From the cell containing the given text, extract its center point as (X, Y) coordinate. 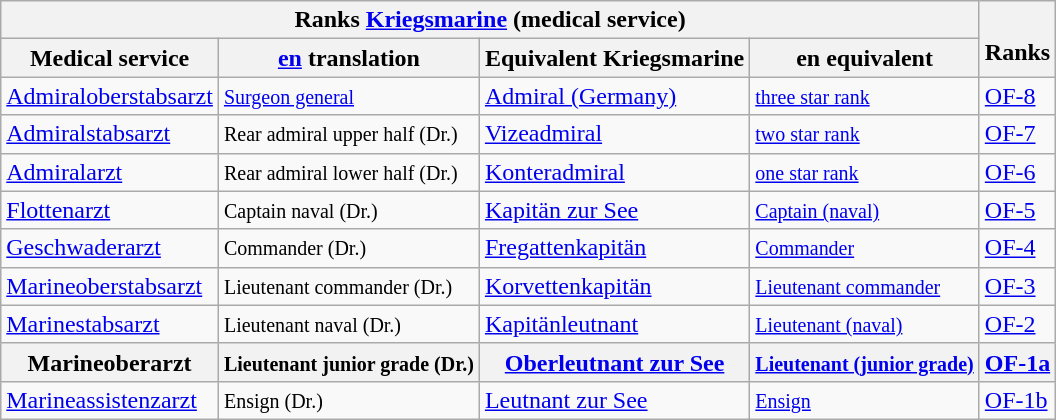
OF-6 (1017, 172)
OF-4 (1017, 248)
Commander (865, 248)
Admiralarzt (110, 172)
Admiraloberstabsarzt (110, 96)
Surgeon general (348, 96)
Vizeadmiral (614, 134)
Fregattenkapitän (614, 248)
Konteradmiral (614, 172)
OF-1a (1017, 362)
Ensign (865, 400)
Lieutenant junior grade (Dr.) (348, 362)
Captain (naval) (865, 210)
Marineassistenzarzt (110, 400)
Commander (Dr.) (348, 248)
en equivalent (865, 58)
Geschwaderarzt (110, 248)
OF-5 (1017, 210)
Ranks Kriegsmarine (medical service) (490, 20)
Korvettenkapitän (614, 286)
Lieutenant (junior grade) (865, 362)
Lieutenant commander (Dr.) (348, 286)
OF-1b (1017, 400)
Lieutenant commander (865, 286)
Medical service (110, 58)
Marineoberarzt (110, 362)
Oberleutnant zur See (614, 362)
Kapitänleutnant (614, 324)
Marinestabsarzt (110, 324)
Marineoberstabsarzt (110, 286)
OF-3 (1017, 286)
Flottenarzt (110, 210)
Admiralstabsarzt (110, 134)
Equivalent Kriegsmarine (614, 58)
Captain naval (Dr.) (348, 210)
Rear admiral upper half (Dr.) (348, 134)
en translation (348, 58)
Ranks (1017, 39)
two star rank (865, 134)
OF-8 (1017, 96)
Lieutenant (naval) (865, 324)
Ensign (Dr.) (348, 400)
OF-7 (1017, 134)
Admiral (Germany) (614, 96)
Leutnant zur See (614, 400)
Kapitän zur See (614, 210)
one star rank (865, 172)
Lieutenant naval (Dr.) (348, 324)
three star rank (865, 96)
OF-2 (1017, 324)
Rear admiral lower half (Dr.) (348, 172)
